Capture the cell that displays the provided text and extract its [X, Y] central coordinate. 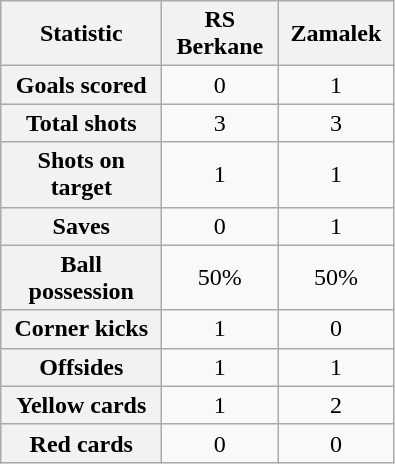
Offsides [82, 367]
Ball possession [82, 278]
Zamalek [336, 34]
Goals scored [82, 85]
2 [336, 405]
Total shots [82, 123]
Saves [82, 226]
RS Berkane [220, 34]
Yellow cards [82, 405]
Shots on target [82, 174]
Red cards [82, 443]
Statistic [82, 34]
Corner kicks [82, 329]
